Capture the cell that displays the provided text and extract its [X, Y] central coordinate. 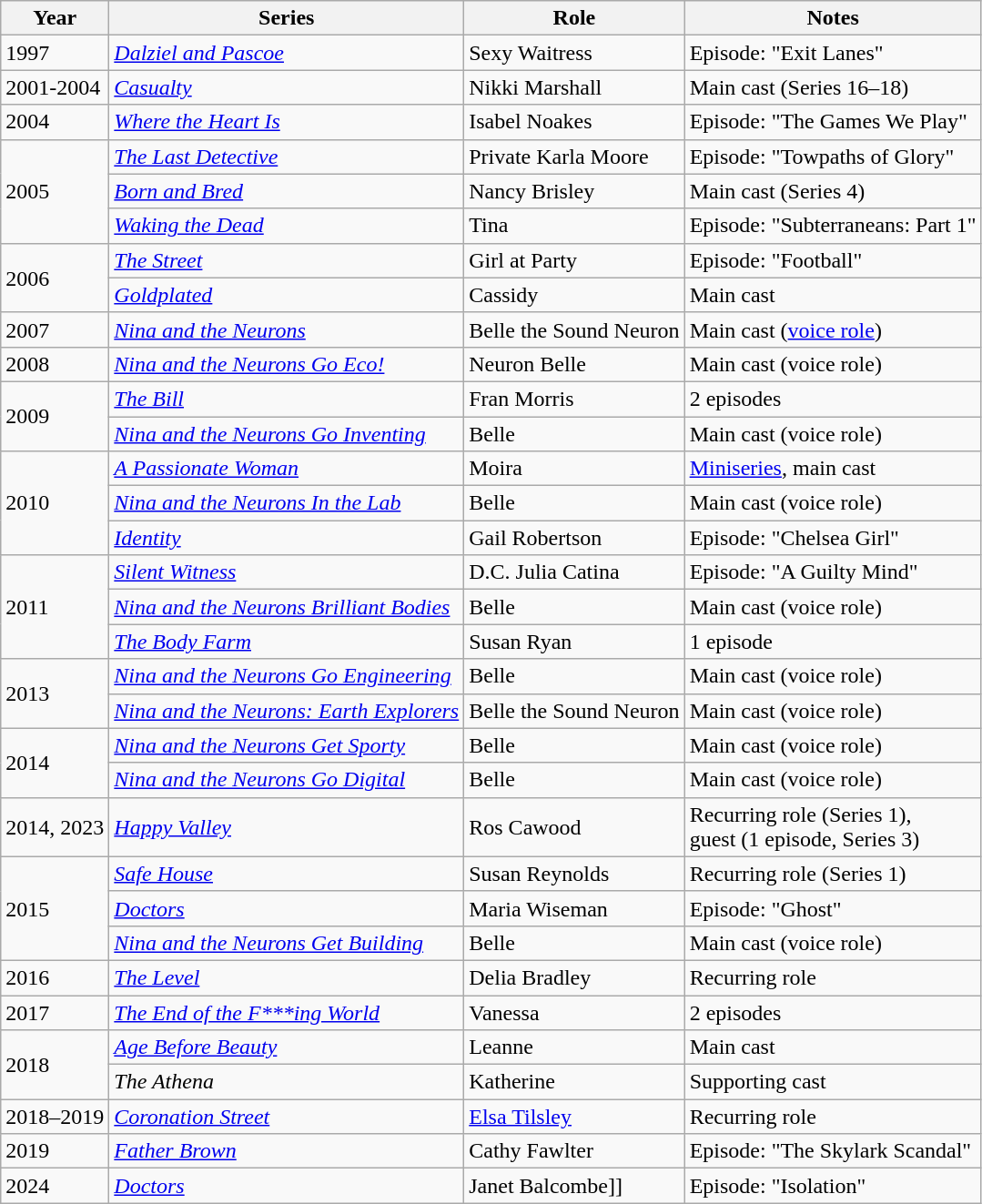
The Bill [287, 399]
Girl at Party [574, 260]
Vanessa [574, 1013]
Series [287, 18]
D.C. Julia Catina [574, 572]
Nina and the Neurons Go Engineering [287, 676]
Silent Witness [287, 572]
Isabel Noakes [574, 122]
The Last Detective [287, 157]
2014, 2023 [55, 826]
2007 [55, 329]
Coronation Street [287, 1117]
Episode: "Subterraneans: Part 1" [833, 226]
Neuron Belle [574, 364]
A Passionate Woman [287, 469]
2001-2004 [55, 87]
2013 [55, 693]
Tina [574, 226]
Nina and the Neurons Get Building [287, 943]
2010 [55, 503]
Nina and the Neurons In the Lab [287, 503]
Safe House [287, 874]
Nina and the Neurons [287, 329]
Supporting cast [833, 1082]
Waking the Dead [287, 226]
The Level [287, 977]
2017 [55, 1013]
Gail Robertson [574, 538]
Episode: "Football" [833, 260]
2004 [55, 122]
2016 [55, 977]
Main cast (Series 4) [833, 191]
Ros Cawood [574, 826]
Maria Wiseman [574, 908]
Delia Bradley [574, 977]
Susan Ryan [574, 642]
The Body Farm [287, 642]
2009 [55, 416]
Private Karla Moore [574, 157]
2011 [55, 607]
2019 [55, 1151]
Father Brown [287, 1151]
Episode: "A Guilty Mind" [833, 572]
Nina and the Neurons Go Digital [287, 780]
Nina and the Neurons Get Sporty [287, 745]
Year [55, 18]
Elsa Tilsley [574, 1117]
The End of the F***ing World [287, 1013]
The Athena [287, 1082]
Notes [833, 18]
2018 [55, 1065]
Cathy Fawlter [574, 1151]
Episode: "Exit Lanes" [833, 53]
Moira [574, 469]
Fran Morris [574, 399]
Born and Bred [287, 191]
Where the Heart Is [287, 122]
2005 [55, 191]
Nina and the Neurons Go Inventing [287, 434]
2015 [55, 908]
Age Before Beauty [287, 1047]
Katherine [574, 1082]
Miniseries, main cast [833, 469]
Nancy Brisley [574, 191]
The Street [287, 260]
Nikki Marshall [574, 87]
Susan Reynolds [574, 874]
Episode: "Towpaths of Glory" [833, 157]
Nina and the Neurons Go Eco! [287, 364]
2006 [55, 278]
2018–2019 [55, 1117]
Episode: "Ghost" [833, 908]
Main cast (Series 16–18) [833, 87]
Nina and the Neurons: Earth Explorers [287, 711]
Nina and the Neurons Brilliant Bodies [287, 607]
Janet Balcombe]] [574, 1186]
Episode: "The Games We Play" [833, 122]
Casualty [287, 87]
Recurring role (Series 1),guest (1 episode, Series 3) [833, 826]
Identity [287, 538]
Happy Valley [287, 826]
2024 [55, 1186]
1997 [55, 53]
Role [574, 18]
Sexy Waitress [574, 53]
Dalziel and Pascoe [287, 53]
1 episode [833, 642]
Recurring role (Series 1) [833, 874]
Episode: "The Skylark Scandal" [833, 1151]
2008 [55, 364]
Cassidy [574, 295]
Episode: "Isolation" [833, 1186]
Leanne [574, 1047]
Episode: "Chelsea Girl" [833, 538]
Goldplated [287, 295]
2014 [55, 763]
